Find where the given text appears and provide that cell's center as (X, Y) coordinate. 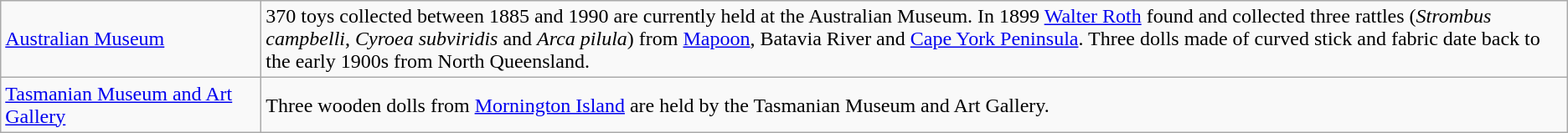
Tasmanian Museum and Art Gallery (131, 105)
Australian Museum (131, 39)
Three wooden dolls from Mornington Island are held by the Tasmanian Museum and Art Gallery. (915, 105)
